Scan for the cell matching the given text and deliver its [x, y] coordinate at center. 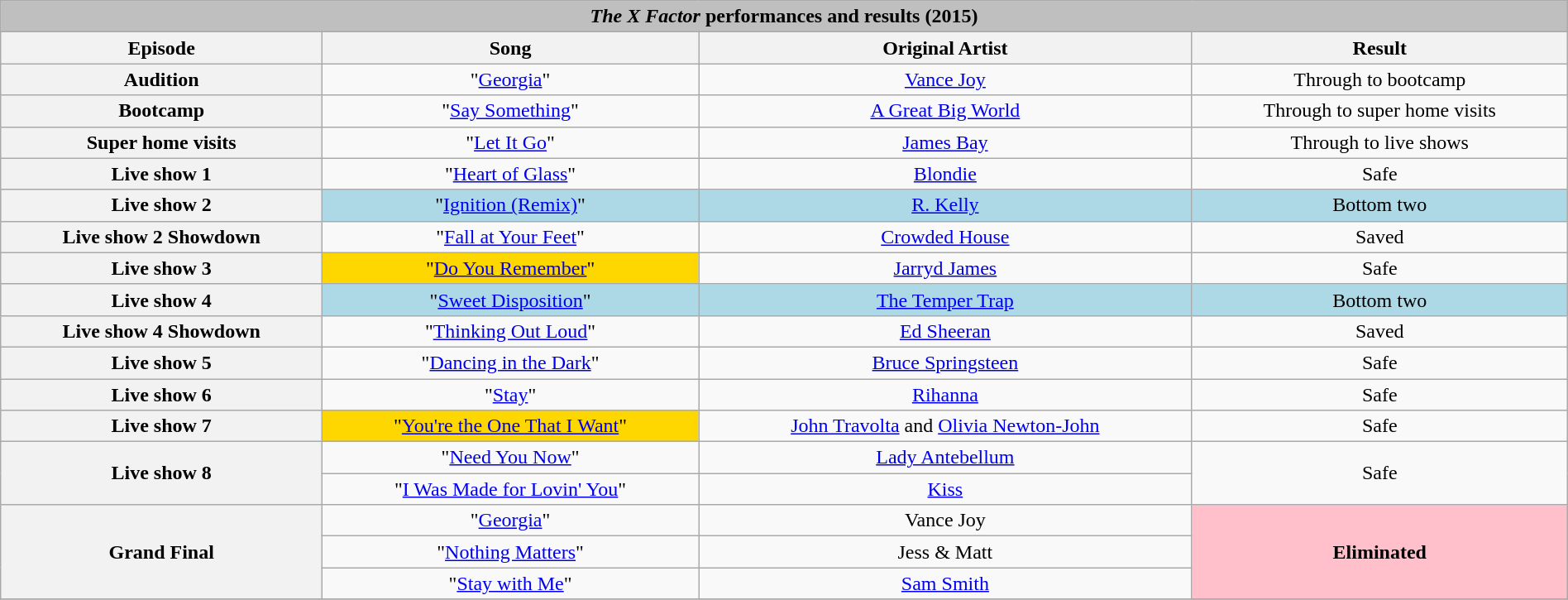
Kiss [944, 489]
Live show 2 Showdown [162, 237]
R. Kelly [944, 205]
Live show 4 Showdown [162, 331]
The X Factor performances and results (2015) [784, 17]
Live show 5 [162, 362]
Audition [162, 79]
Result [1379, 48]
Rihanna [944, 395]
"Ignition (Remix)" [511, 205]
Through to bootcamp [1379, 79]
Jess & Matt [944, 552]
"You're the One That I Want" [511, 426]
Live show 1 [162, 174]
Lady Antebellum [944, 458]
"Say Something" [511, 111]
Live show 4 [162, 300]
Crowded House [944, 237]
Bootcamp [162, 111]
"Stay with Me" [511, 583]
Live show 6 [162, 395]
"Dancing in the Dark" [511, 362]
Song [511, 48]
Live show 8 [162, 473]
"Let It Go" [511, 142]
Super home visits [162, 142]
Episode [162, 48]
Live show 2 [162, 205]
Grand Final [162, 552]
Live show 7 [162, 426]
Ed Sheeran [944, 331]
Live show 3 [162, 268]
Sam Smith [944, 583]
"Nothing Matters" [511, 552]
"Thinking Out Loud" [511, 331]
A Great Big World [944, 111]
Original Artist [944, 48]
Through to live shows [1379, 142]
"Need You Now" [511, 458]
"Heart of Glass" [511, 174]
"Stay" [511, 395]
Jarryd James [944, 268]
Blondie [944, 174]
"Fall at Your Feet" [511, 237]
"I Was Made for Lovin' You" [511, 489]
James Bay [944, 142]
The Temper Trap [944, 300]
Through to super home visits [1379, 111]
Eliminated [1379, 552]
"Sweet Disposition" [511, 300]
"Do You Remember" [511, 268]
John Travolta and Olivia Newton-John [944, 426]
Bruce Springsteen [944, 362]
